Extract the (X, Y) coordinate from the center of the cell holding the provided text.  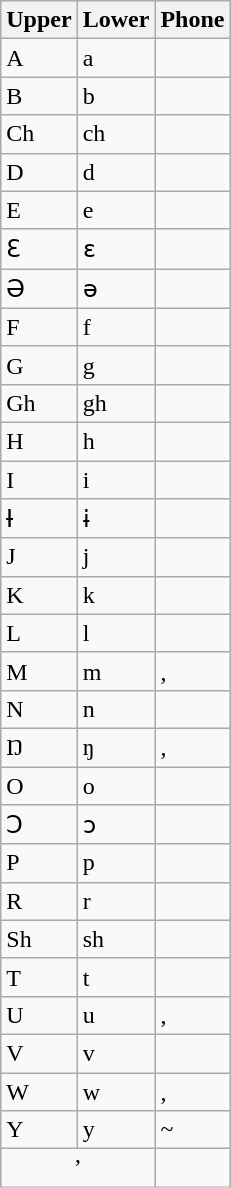
P (39, 863)
k (116, 595)
Ə (39, 289)
ɛ (116, 249)
B (39, 96)
R (39, 901)
V (39, 1053)
u (116, 1015)
ŋ (116, 747)
D (39, 172)
v (116, 1053)
Ɛ (39, 249)
d (116, 172)
Ŋ (39, 747)
a (116, 58)
Upper (39, 20)
i (116, 479)
J (39, 557)
w (116, 1091)
e (116, 210)
g (116, 365)
y (116, 1130)
K (39, 595)
F (39, 327)
H (39, 441)
b (116, 96)
U (39, 1015)
ɨ (116, 519)
f (116, 327)
t (116, 977)
W (39, 1091)
Ɨ (39, 519)
Sh (39, 939)
gh (116, 403)
m (116, 671)
E (39, 210)
Y (39, 1130)
I (39, 479)
T (39, 977)
N (39, 709)
L (39, 633)
~ (192, 1130)
n (116, 709)
Ɔ (39, 825)
j (116, 557)
ch (116, 134)
M (39, 671)
ə (116, 289)
’ (78, 1168)
Gh (39, 403)
p (116, 863)
A (39, 58)
sh (116, 939)
h (116, 441)
O (39, 785)
o (116, 785)
G (39, 365)
r (116, 901)
ɔ (116, 825)
Phone (192, 20)
Ch (39, 134)
Lower (116, 20)
l (116, 633)
